Locate the cell with the specified text and output its (x, y) center coordinate. 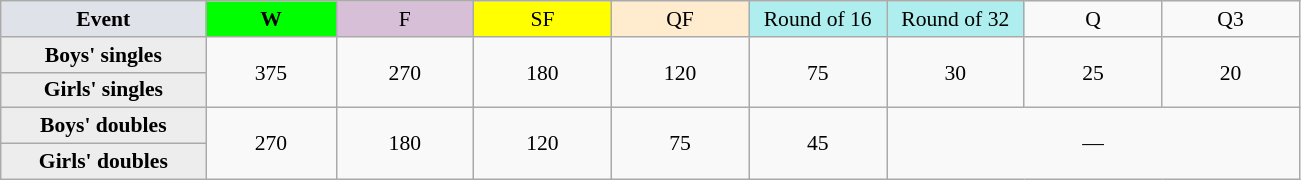
20 (1231, 72)
Q3 (1231, 19)
Round of 16 (818, 19)
— (1092, 144)
SF (543, 19)
F (405, 19)
Girls' doubles (104, 162)
45 (818, 144)
QF (680, 19)
Event (104, 19)
Round of 32 (955, 19)
Boys' singles (104, 55)
W (271, 19)
Girls' singles (104, 90)
Boys' doubles (104, 126)
30 (955, 72)
Q (1093, 19)
375 (271, 72)
25 (1093, 72)
